Pinpoint the cell where the given text exists, returning its (X, Y) midpoint coordinate. 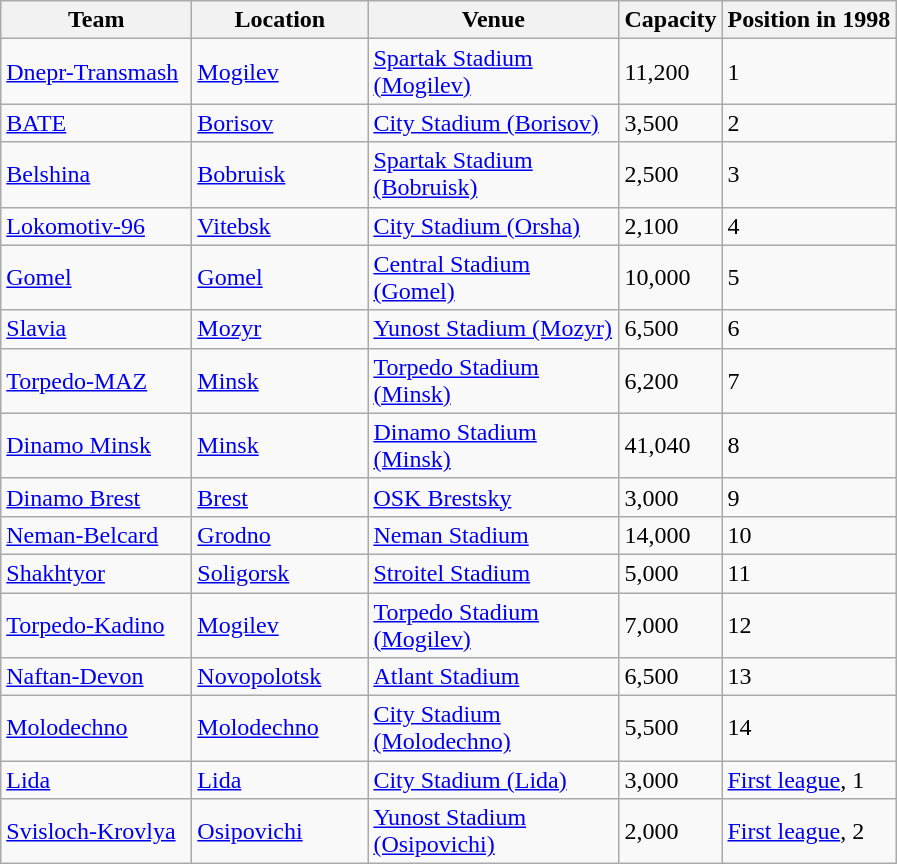
Spartak Stadium (Mogilev) (494, 72)
Location (280, 20)
Novopolotsk (280, 677)
Capacity (670, 20)
Torpedo-MAZ (96, 380)
6,200 (670, 380)
City Stadium (Orsha) (494, 226)
Spartak Stadium (Bobruisk) (494, 174)
Dinamo Minsk (96, 446)
2,100 (670, 226)
13 (809, 677)
Torpedo Stadium (Minsk) (494, 380)
Dinamo Stadium (Minsk) (494, 446)
Brest (280, 497)
BATE (96, 123)
Position in 1998 (809, 20)
Mozyr (280, 329)
Central Stadium (Gomel) (494, 278)
5 (809, 278)
5,000 (670, 573)
Vitebsk (280, 226)
Neman-Belcard (96, 535)
City Stadium (Borisov) (494, 123)
9 (809, 497)
2,500 (670, 174)
Dinamo Brest (96, 497)
2 (809, 123)
11 (809, 573)
Neman Stadium (494, 535)
First league, 2 (809, 832)
Lokomotiv-96 (96, 226)
Atlant Stadium (494, 677)
Yunost Stadium (Mozyr) (494, 329)
7 (809, 380)
4 (809, 226)
Bobruisk (280, 174)
41,040 (670, 446)
Grodno (280, 535)
Torpedo Stadium (Mogilev) (494, 624)
Belshina (96, 174)
Stroitel Stadium (494, 573)
Shakhtyor (96, 573)
Naftan-Devon (96, 677)
Svisloch-Krovlya (96, 832)
1 (809, 72)
14,000 (670, 535)
Team (96, 20)
5,500 (670, 728)
8 (809, 446)
7,000 (670, 624)
Slavia (96, 329)
11,200 (670, 72)
6 (809, 329)
Torpedo-Kadino (96, 624)
Borisov (280, 123)
12 (809, 624)
3 (809, 174)
3,500 (670, 123)
Yunost Stadium (Osipovichi) (494, 832)
OSK Brestsky (494, 497)
Soligorsk (280, 573)
Dnepr-Transmash (96, 72)
10,000 (670, 278)
City Stadium (Lida) (494, 780)
Venue (494, 20)
First league, 1 (809, 780)
10 (809, 535)
Osipovichi (280, 832)
City Stadium (Molodechno) (494, 728)
14 (809, 728)
2,000 (670, 832)
